Return [x, y] of the center of cell containing provided text 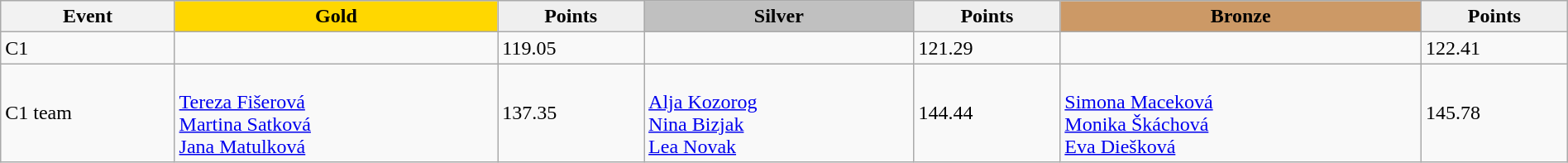
137.35 [571, 113]
144.44 [987, 113]
Alja KozorogNina BizjakLea Novak [779, 113]
122.41 [1494, 48]
Event [88, 17]
C1 [88, 48]
Simona MacekováMonika ŠkáchováEva Diešková [1241, 113]
Tereza FišerováMartina SatkováJana Matulková [336, 113]
Gold [336, 17]
145.78 [1494, 113]
Silver [779, 17]
119.05 [571, 48]
C1 team [88, 113]
121.29 [987, 48]
Bronze [1241, 17]
